Provide the (X, Y) coordinate of the cell's center where the given text is located.  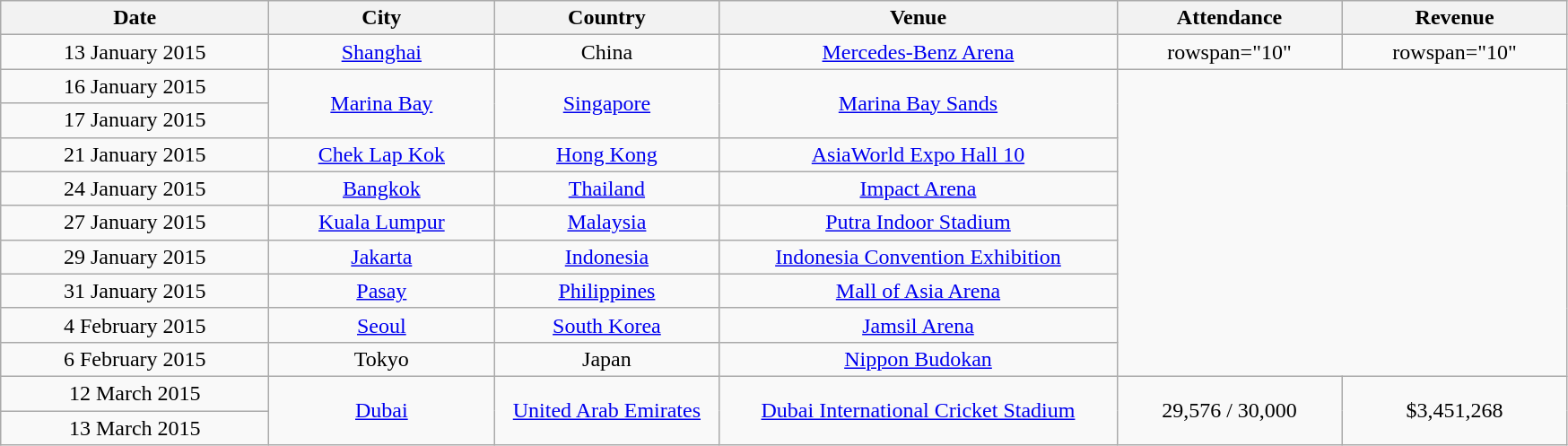
Mall of Asia Arena (919, 291)
Thailand (606, 188)
13 March 2015 (135, 428)
Attendance (1229, 18)
Revenue (1455, 18)
Putra Indoor Stadium (919, 223)
Jakarta (382, 257)
Singapore (606, 103)
Chek Lap Kok (382, 154)
27 January 2015 (135, 223)
Bangkok (382, 188)
Impact Arena (919, 188)
13 January 2015 (135, 52)
24 January 2015 (135, 188)
Indonesia (606, 257)
16 January 2015 (135, 86)
Mercedes-Benz Arena (919, 52)
Japan (606, 359)
Jamsil Arena (919, 325)
6 February 2015 (135, 359)
China (606, 52)
Venue (919, 18)
$3,451,268 (1455, 410)
South Korea (606, 325)
Kuala Lumpur (382, 223)
United Arab Emirates (606, 410)
Marina Bay (382, 103)
31 January 2015 (135, 291)
Indonesia Convention Exhibition (919, 257)
4 February 2015 (135, 325)
Hong Kong (606, 154)
Nippon Budokan (919, 359)
Marina Bay Sands (919, 103)
City (382, 18)
Date (135, 18)
17 January 2015 (135, 120)
Philippines (606, 291)
Dubai International Cricket Stadium (919, 410)
Shanghai (382, 52)
12 March 2015 (135, 393)
29 January 2015 (135, 257)
AsiaWorld Expo Hall 10 (919, 154)
Country (606, 18)
Dubai (382, 410)
Malaysia (606, 223)
29,576 / 30,000 (1229, 410)
Seoul (382, 325)
Pasay (382, 291)
21 January 2015 (135, 154)
Tokyo (382, 359)
